Identify which cell holds the provided text, then report its (x, y) central coordinate. 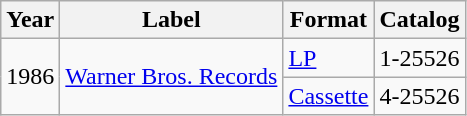
Year (30, 20)
Warner Bros. Records (172, 77)
Catalog (420, 20)
1986 (30, 77)
Label (172, 20)
Format (328, 20)
4-25526 (420, 96)
1-25526 (420, 58)
Cassette (328, 96)
LP (328, 58)
